Identify which cell holds the provided text, then report its (x, y) central coordinate. 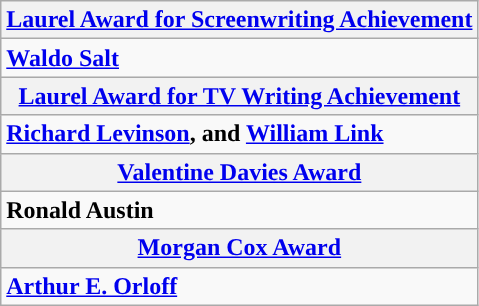
Morgan Cox Award (240, 248)
Laurel Award for Screenwriting Achievement (240, 20)
Laurel Award for TV Writing Achievement (240, 96)
Ronald Austin (240, 210)
Valentine Davies Award (240, 172)
Waldo Salt (240, 58)
Arthur E. Orloff (240, 286)
Richard Levinson, and William Link (240, 134)
